Locate the cell with the specified text and output its (x, y) center coordinate. 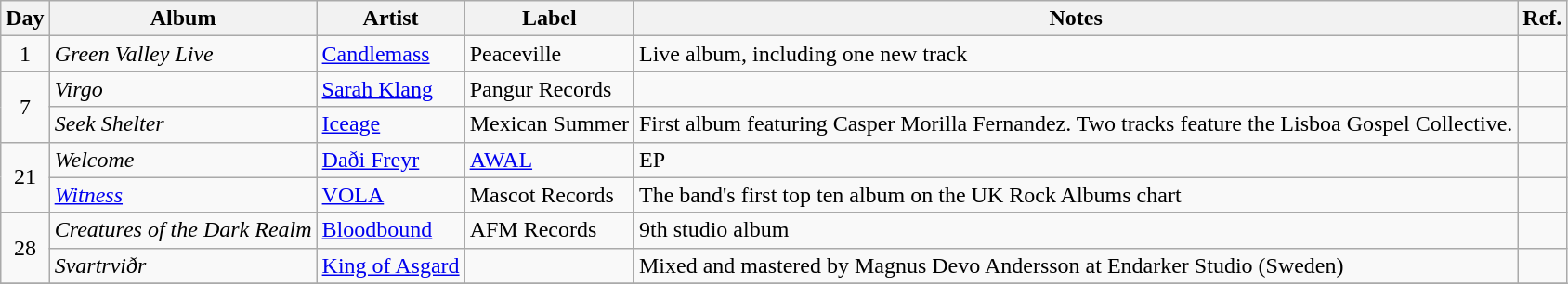
Svartrviðr (183, 265)
Bloodbound (390, 230)
21 (25, 177)
Mexican Summer (549, 124)
Virgo (183, 89)
Creatures of the Dark Realm (183, 230)
7 (25, 107)
Seek Shelter (183, 124)
9th studio album (1076, 230)
Mixed and mastered by Magnus Devo Andersson at Endarker Studio (Sweden) (1076, 265)
Peaceville (549, 54)
Witness (183, 195)
AWAL (549, 160)
Artist (390, 19)
Album (183, 19)
Daði Freyr (390, 160)
EP (1076, 160)
28 (25, 248)
King of Asgard (390, 265)
Ref. (1542, 19)
Iceage (390, 124)
The band's first top ten album on the UK Rock Albums chart (1076, 195)
VOLA (390, 195)
Mascot Records (549, 195)
Live album, including one new track (1076, 54)
Sarah Klang (390, 89)
1 (25, 54)
Label (549, 19)
Candlemass (390, 54)
Pangur Records (549, 89)
Day (25, 19)
Notes (1076, 19)
AFM Records (549, 230)
First album featuring Casper Morilla Fernandez. Two tracks feature the Lisboa Gospel Collective. (1076, 124)
Green Valley Live (183, 54)
Welcome (183, 160)
